Determine the [x, y] coordinate at the center of the cell enclosing the given text.  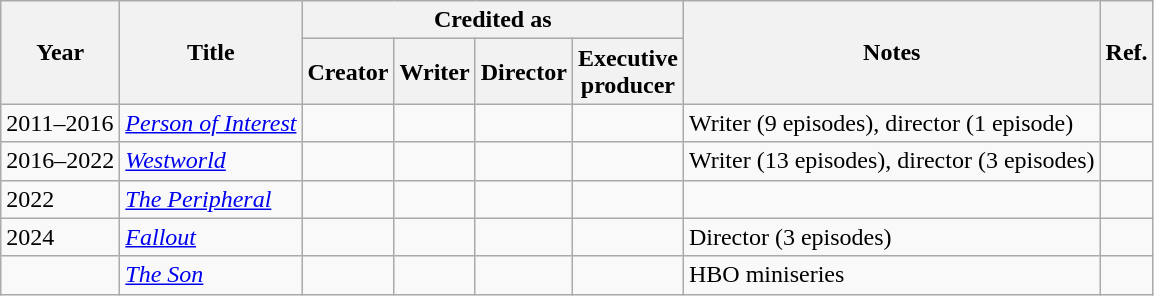
Year [60, 52]
Notes [892, 52]
Director (3 episodes) [892, 237]
Writer (13 episodes), director (3 episodes) [892, 161]
2024 [60, 237]
Director [524, 72]
2022 [60, 199]
Writer (9 episodes), director (1 episode) [892, 123]
The Peripheral [211, 199]
Ref. [1126, 52]
2016–2022 [60, 161]
Writer [434, 72]
HBO miniseries [892, 275]
Person of Interest [211, 123]
2011–2016 [60, 123]
Executiveproducer [628, 72]
Creator [348, 72]
The Son [211, 275]
Credited as [492, 20]
Fallout [211, 237]
Title [211, 52]
Westworld [211, 161]
